Find where the given text appears and provide that cell's center as [X, Y] coordinate. 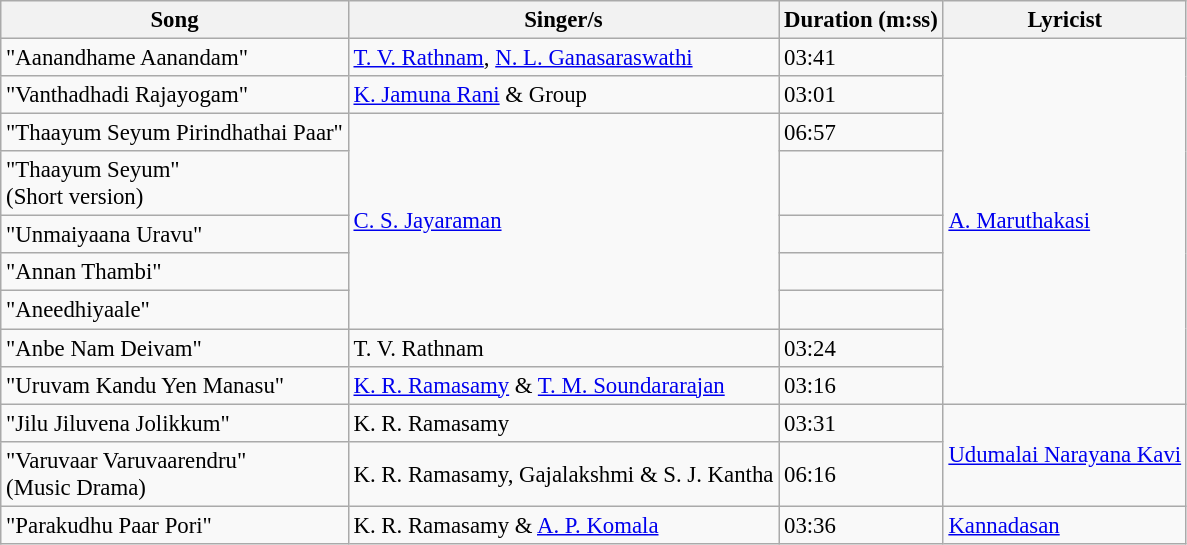
Song [174, 20]
Lyricist [1064, 20]
K. Jamuna Rani & Group [564, 95]
C. S. Jayaraman [564, 222]
"Uruvam Kandu Yen Manasu" [174, 385]
06:16 [861, 474]
"Thaayum Seyum"(Short version) [174, 184]
"Aneedhiyaale" [174, 310]
T. V. Rathnam [564, 348]
Kannadasan [1064, 525]
T. V. Rathnam, N. L. Ganasaraswathi [564, 58]
03:36 [861, 525]
"Parakudhu Paar Pori" [174, 525]
K. R. Ramasamy [564, 423]
"Vanthadhadi Rajayogam" [174, 95]
A. Maruthakasi [1064, 222]
"Anbe Nam Deivam" [174, 348]
03:16 [861, 385]
"Unmaiyaana Uravu" [174, 235]
K. R. Ramasamy & A. P. Komala [564, 525]
"Annan Thambi" [174, 273]
"Thaayum Seyum Pirindhathai Paar" [174, 133]
"Aanandhame Aanandam" [174, 58]
03:24 [861, 348]
06:57 [861, 133]
K. R. Ramasamy & T. M. Soundararajan [564, 385]
Singer/s [564, 20]
K. R. Ramasamy, Gajalakshmi & S. J. Kantha [564, 474]
03:31 [861, 423]
"Jilu Jiluvena Jolikkum" [174, 423]
"Varuvaar Varuvaarendru"(Music Drama) [174, 474]
Duration (m:ss) [861, 20]
03:01 [861, 95]
Udumalai Narayana Kavi [1064, 455]
03:41 [861, 58]
